Pinpoint the cell where the given text exists, returning its [X, Y] midpoint coordinate. 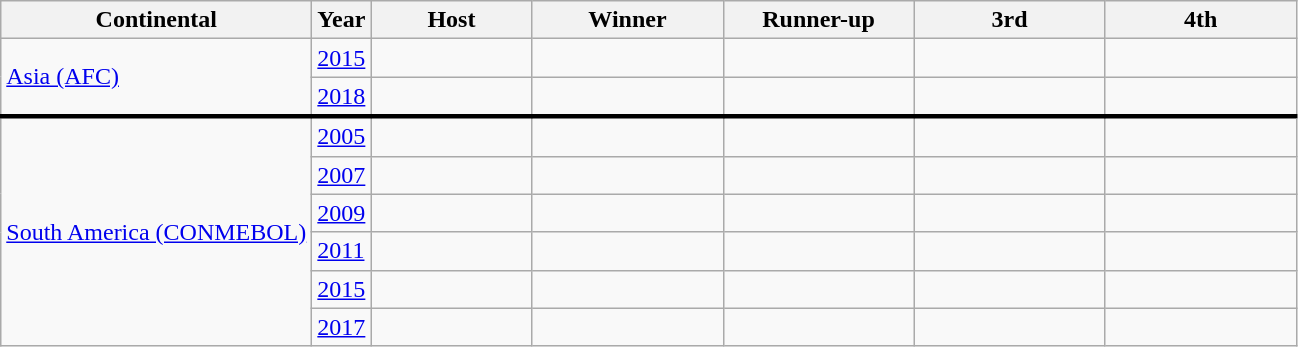
2018 [342, 97]
4th [1200, 20]
2017 [342, 327]
Host [452, 20]
South America (CONMEBOL) [156, 231]
Winner [628, 20]
2005 [342, 136]
3rd [1010, 20]
2009 [342, 213]
Continental [156, 20]
Runner-up [818, 20]
Year [342, 20]
2007 [342, 175]
2011 [342, 251]
Asia (AFC) [156, 78]
